For the text-containing cell, return its midpoint in [X, Y] coordinate format. 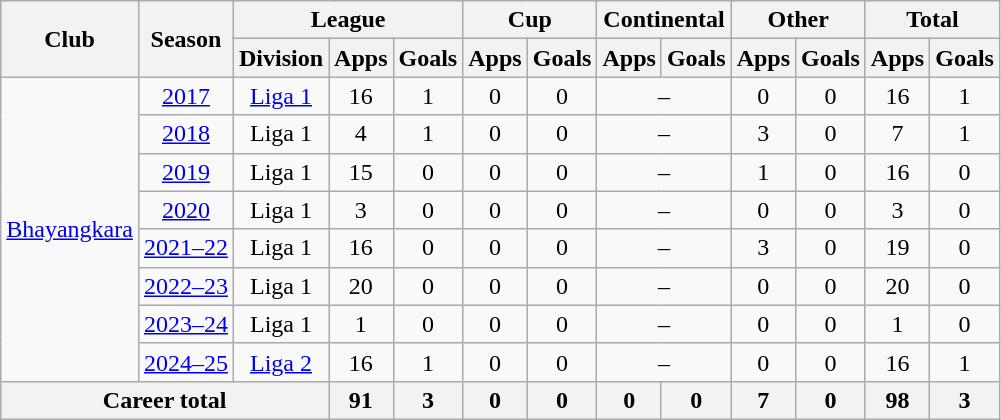
Bhayangkara [70, 229]
2020 [186, 210]
91 [361, 400]
Continental [664, 20]
Career total [165, 400]
Total [932, 20]
Other [798, 20]
15 [361, 172]
Liga 2 [280, 362]
2024–25 [186, 362]
19 [897, 248]
Club [70, 39]
2023–24 [186, 324]
2017 [186, 96]
Season [186, 39]
4 [361, 134]
2018 [186, 134]
League [348, 20]
2022–23 [186, 286]
2021–22 [186, 248]
Division [280, 58]
98 [897, 400]
2019 [186, 172]
Cup [530, 20]
